From the cell containing the given text, extract its center point as (x, y) coordinate. 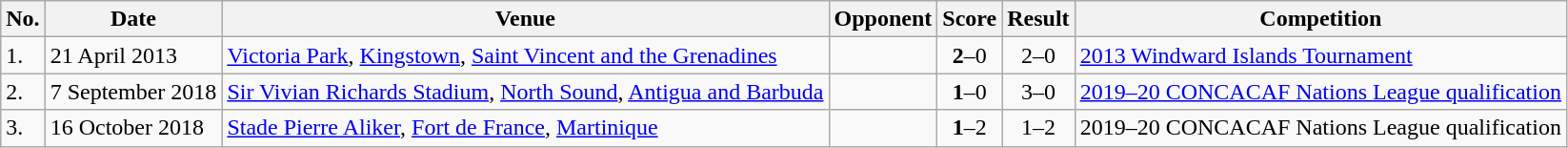
3–0 (1038, 92)
No. (23, 19)
Venue (526, 19)
1. (23, 55)
Competition (1320, 19)
Date (133, 19)
2. (23, 92)
Score (970, 19)
Opponent (883, 19)
2013 Windward Islands Tournament (1320, 55)
7 September 2018 (133, 92)
3. (23, 128)
21 April 2013 (133, 55)
Victoria Park, Kingstown, Saint Vincent and the Grenadines (526, 55)
Sir Vivian Richards Stadium, North Sound, Antigua and Barbuda (526, 92)
Stade Pierre Aliker, Fort de France, Martinique (526, 128)
Result (1038, 19)
16 October 2018 (133, 128)
1–0 (970, 92)
